Scan for the cell matching the given text and deliver its (x, y) coordinate at center. 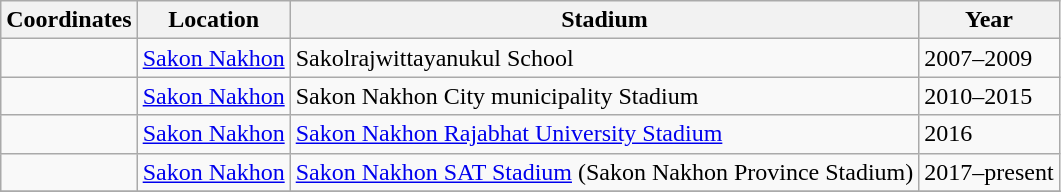
Year (989, 20)
2017–present (989, 172)
Location (214, 20)
Sakon Nakhon City municipality Stadium (604, 96)
Coordinates (69, 20)
Sakon Nakhon Rajabhat University Stadium (604, 134)
Sakon Nakhon SAT Stadium (Sakon Nakhon Province Stadium) (604, 172)
2007–2009 (989, 58)
2016 (989, 134)
Sakolrajwittayanukul School (604, 58)
Stadium (604, 20)
2010–2015 (989, 96)
